Capture the cell that displays the provided text and extract its [X, Y] central coordinate. 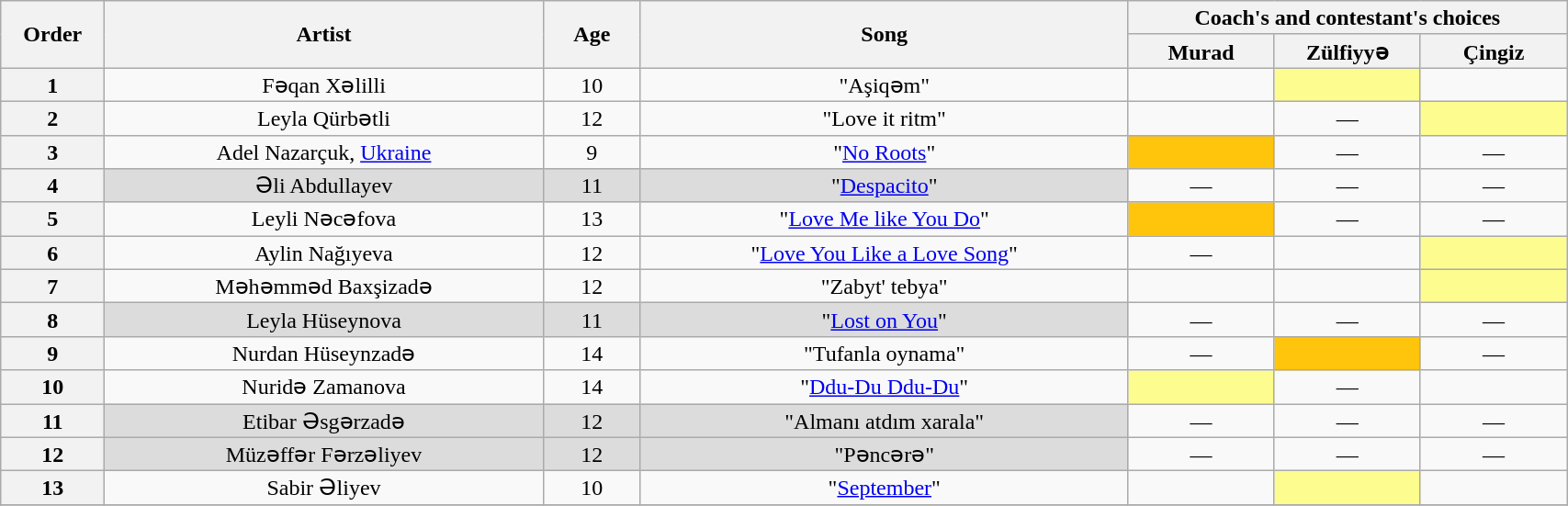
"Tufanla oynama" [884, 353]
"Almanı atdım xarala" [884, 421]
"Despacito" [884, 186]
Əli Abdullayev [324, 186]
Song [884, 35]
Coach's and contestant's choices [1348, 18]
Sabir Əliyev [324, 489]
Müzəffər Fərzəliyev [324, 454]
"Zabyt' tebya" [884, 287]
Murad [1201, 51]
Nurdan Hüseynzadə [324, 353]
"Love it ritm" [884, 118]
"Aşiqəm" [884, 84]
Adel Nazarçuk, Ukraine [324, 152]
Çingiz [1494, 51]
Zülfiyyə [1347, 51]
Etibar Əsgərzadə [324, 421]
"Love You Like a Love Song" [884, 253]
Fəqan Xəlilli [324, 84]
"Love Me like You Do" [884, 219]
Leyla Qürbətli [324, 118]
Age [592, 35]
Nuridə Zamanova [324, 388]
"Lost on You" [884, 320]
8 [53, 320]
Artist [324, 35]
Leyla Hüseynova [324, 320]
4 [53, 186]
3 [53, 152]
"Pəncərə" [884, 454]
Aylin Nağıyeva [324, 253]
5 [53, 219]
2 [53, 118]
Order [53, 35]
"Ddu-Du Ddu-Du" [884, 388]
Leyli Nəcəfova [324, 219]
7 [53, 287]
"September" [884, 489]
6 [53, 253]
"No Roots" [884, 152]
Məhəmməd Baxşizadə [324, 287]
1 [53, 84]
